For the text-containing cell, return its midpoint in [x, y] coordinate format. 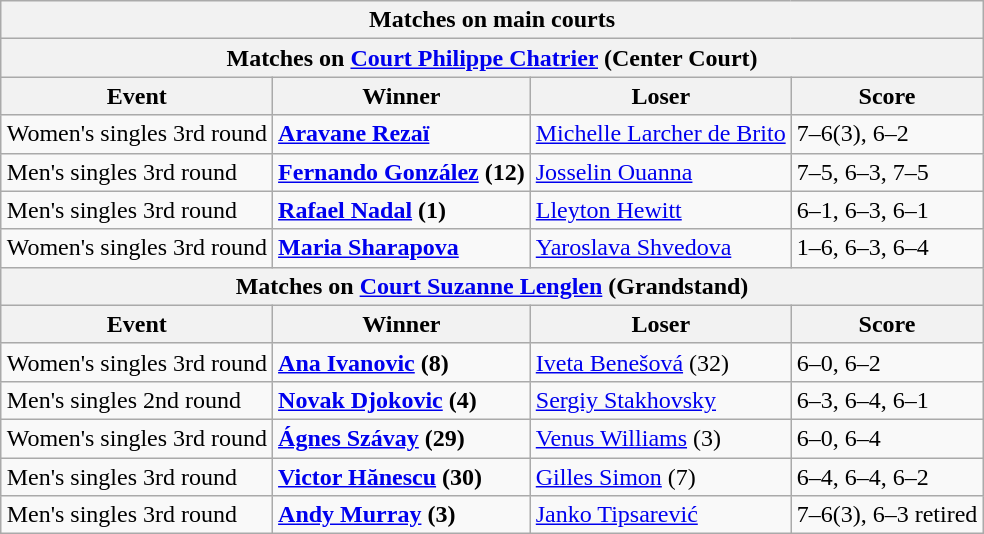
Yaroslava Shvedova [660, 248]
Matches on main courts [492, 20]
Maria Sharapova [402, 248]
Lleyton Hewitt [660, 210]
Michelle Larcher de Brito [660, 134]
7–5, 6–3, 7–5 [887, 172]
Victor Hănescu (30) [402, 477]
Aravane Rezaï [402, 134]
6–4, 6–4, 6–2 [887, 477]
Sergiy Stakhovsky [660, 400]
Matches on Court Philippe Chatrier (Center Court) [492, 58]
7–6(3), 6–3 retired [887, 515]
6–1, 6–3, 6–1 [887, 210]
Novak Djokovic (4) [402, 400]
1–6, 6–3, 6–4 [887, 248]
6–0, 6–4 [887, 438]
Iveta Benešová (32) [660, 362]
Ágnes Szávay (29) [402, 438]
Fernando González (12) [402, 172]
Rafael Nadal (1) [402, 210]
Andy Murray (3) [402, 515]
Matches on Court Suzanne Lenglen (Grandstand) [492, 286]
Janko Tipsarević [660, 515]
Venus Williams (3) [660, 438]
6–3, 6–4, 6–1 [887, 400]
Gilles Simon (7) [660, 477]
6–0, 6–2 [887, 362]
Men's singles 2nd round [136, 400]
Josselin Ouanna [660, 172]
Ana Ivanovic (8) [402, 362]
7–6(3), 6–2 [887, 134]
